Locate the cell with the specified text and output its [X, Y] center coordinate. 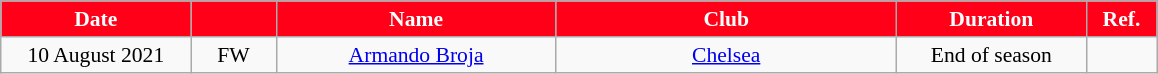
Name [416, 19]
Duration [991, 19]
Chelsea [726, 55]
Date [96, 19]
Ref. [1121, 19]
10 August 2021 [96, 55]
Armando Broja [416, 55]
FW [234, 55]
End of season [991, 55]
Club [726, 19]
